Capture the cell that displays the provided text and extract its (X, Y) central coordinate. 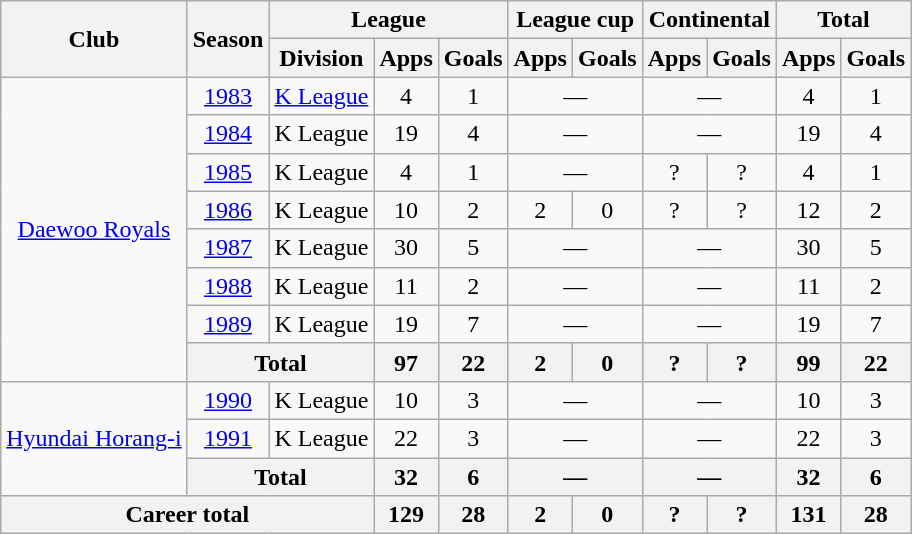
League cup (575, 20)
12 (808, 210)
1988 (228, 286)
Career total (188, 515)
Season (228, 39)
1985 (228, 172)
1983 (228, 96)
1990 (228, 400)
Continental (709, 20)
Division (322, 58)
1989 (228, 324)
129 (406, 515)
Hyundai Horang-i (94, 438)
1991 (228, 438)
99 (808, 362)
1984 (228, 134)
1986 (228, 210)
131 (808, 515)
League (388, 20)
97 (406, 362)
1987 (228, 248)
Daewoo Royals (94, 229)
Club (94, 39)
